Provide the (x, y) coordinate of the cell's center where the given text is located.  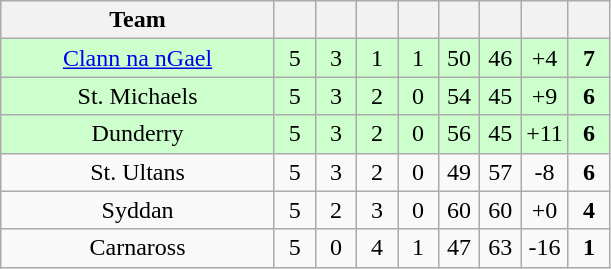
47 (460, 248)
Syddan (138, 210)
+11 (545, 134)
50 (460, 58)
St. Michaels (138, 96)
56 (460, 134)
St. Ultans (138, 172)
-8 (545, 172)
7 (588, 58)
-16 (545, 248)
57 (500, 172)
54 (460, 96)
+0 (545, 210)
63 (500, 248)
+4 (545, 58)
Clann na nGael (138, 58)
Team (138, 20)
Dunderry (138, 134)
Carnaross (138, 248)
+9 (545, 96)
46 (500, 58)
49 (460, 172)
